Return (X, Y) of the center of cell containing provided text 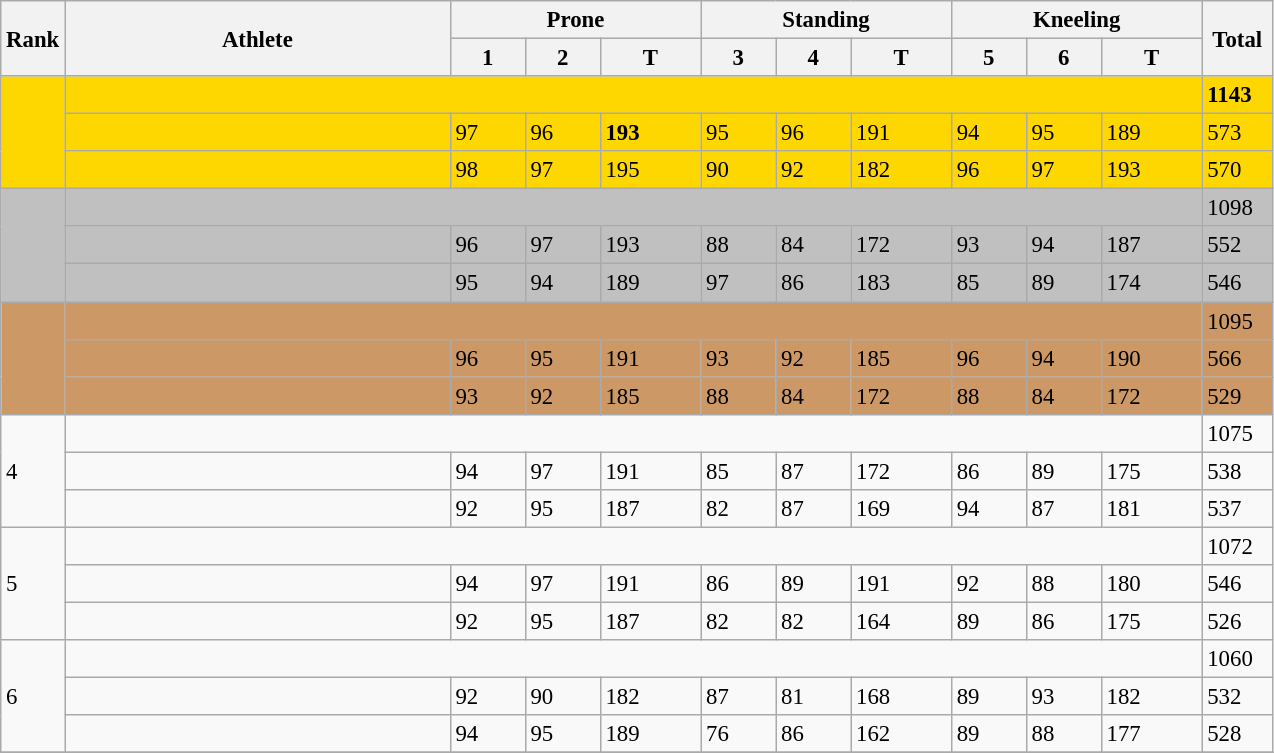
1095 (1238, 321)
1 (488, 58)
Kneeling (1076, 20)
169 (902, 509)
164 (902, 621)
76 (738, 734)
168 (902, 697)
190 (1152, 358)
532 (1238, 697)
573 (1238, 133)
529 (1238, 396)
1060 (1238, 659)
537 (1238, 509)
570 (1238, 170)
528 (1238, 734)
1143 (1238, 95)
180 (1152, 584)
Total (1238, 38)
2 (562, 58)
3 (738, 58)
162 (902, 734)
181 (1152, 509)
195 (650, 170)
Prone (576, 20)
183 (902, 283)
Standing (826, 20)
552 (1238, 245)
526 (1238, 621)
81 (814, 697)
566 (1238, 358)
174 (1152, 283)
1072 (1238, 546)
Rank (33, 38)
1075 (1238, 433)
1098 (1238, 208)
Athlete (258, 38)
538 (1238, 471)
177 (1152, 734)
98 (488, 170)
